Search for the cell housing the specified text and yield its [x, y] center coordinate. 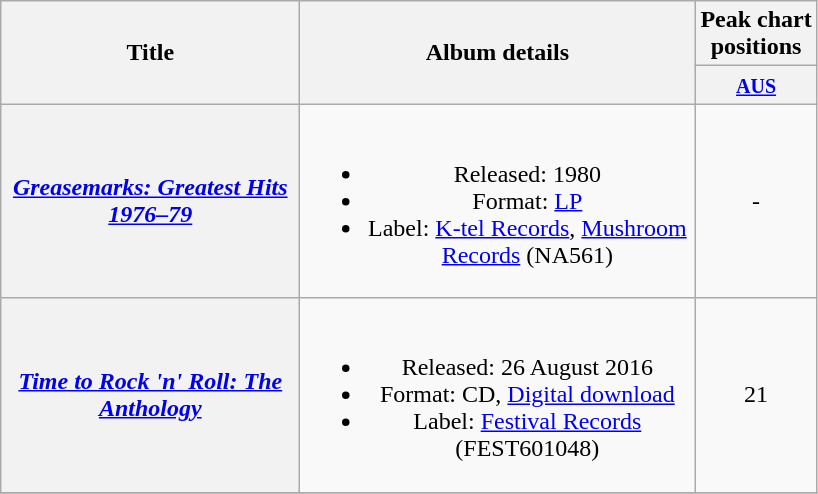
Time to Rock 'n' Roll: The Anthology [150, 395]
AUS [756, 85]
Title [150, 52]
Greasemarks: Greatest Hits 1976–79 [150, 201]
Released: 1980Format: LPLabel: K-tel Records, Mushroom Records (NA561) [498, 201]
Released: 26 August 2016Format: CD, Digital downloadLabel: Festival Records (FEST601048) [498, 395]
21 [756, 395]
Peak chartpositions [756, 34]
Album details [498, 52]
- [756, 201]
